Determine the [x, y] coordinate at the center of the cell enclosing the given text.  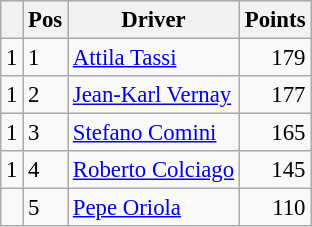
Stefano Comini [154, 133]
110 [274, 208]
179 [274, 58]
165 [274, 133]
177 [274, 95]
4 [46, 170]
Pos [46, 20]
Attila Tassi [154, 58]
Jean-Karl Vernay [154, 95]
5 [46, 208]
Roberto Colciago [154, 170]
2 [46, 95]
Pepe Oriola [154, 208]
Driver [154, 20]
145 [274, 170]
Points [274, 20]
3 [46, 133]
